Output the (X, Y) coordinate of the center of the cell containing the given text.  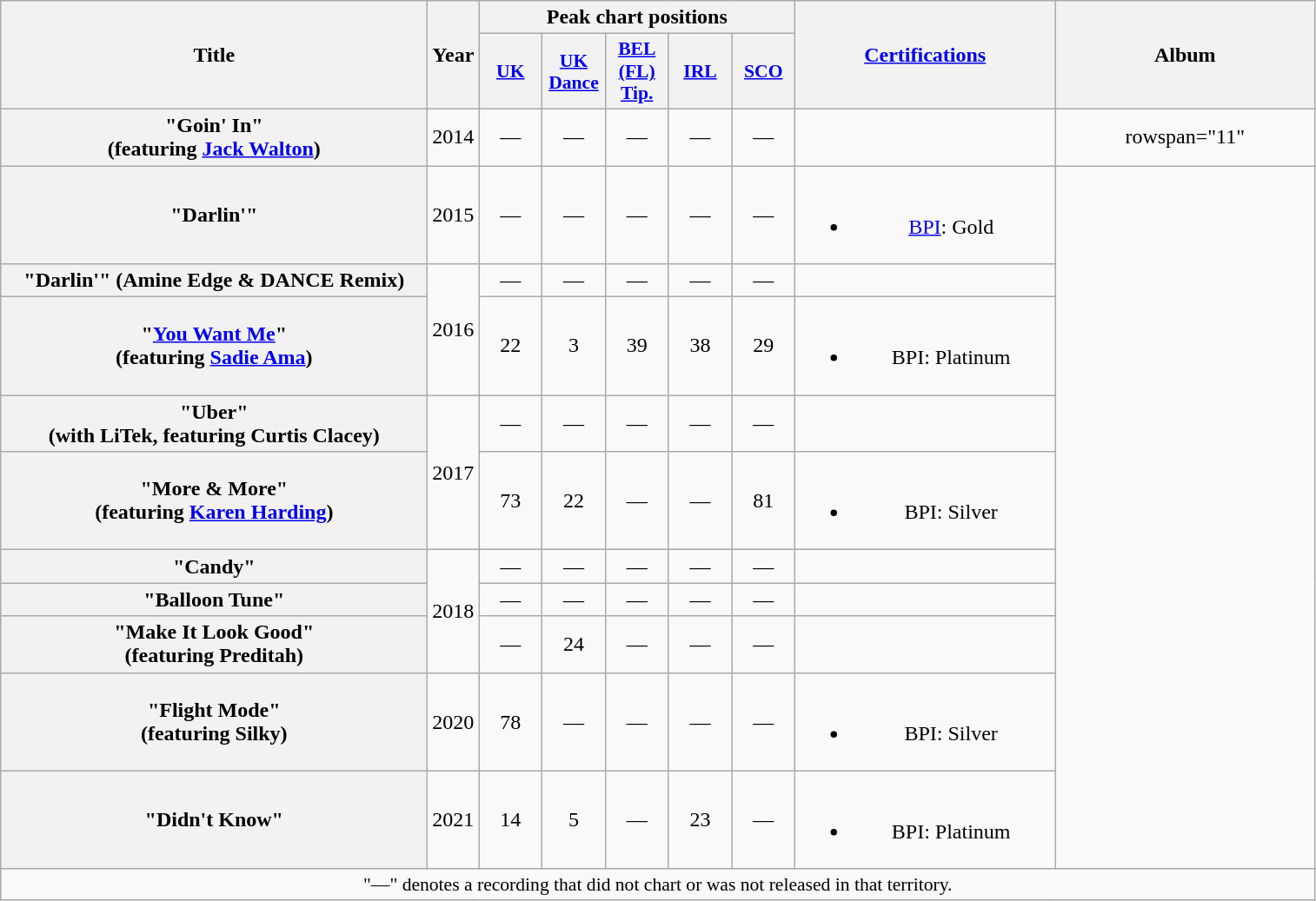
rowspan="11" (1186, 137)
Album (1186, 56)
38 (701, 346)
"You Want Me"(featuring Sadie Ama) (214, 346)
"Flight Mode"(featuring Silky) (214, 721)
Certifications (925, 56)
UK (511, 71)
"Darlin'" (214, 214)
Peak chart positions (637, 17)
IRL (701, 71)
24 (574, 645)
73 (511, 500)
BPI: Gold (925, 214)
"Make It Look Good"(featuring Preditah) (214, 645)
"—" denotes a recording that did not chart or was not released in that territory. (658, 884)
2015 (454, 214)
BEL(FL)Tip. (636, 71)
"Candy" (214, 566)
39 (636, 346)
3 (574, 346)
"Didn't Know" (214, 820)
2014 (454, 137)
23 (701, 820)
2016 (454, 330)
78 (511, 721)
SCO (763, 71)
2017 (454, 473)
"Uber"(with LiTek, featuring Curtis Clacey) (214, 424)
2021 (454, 820)
"Darlin'" (Amine Edge & DANCE Remix) (214, 281)
"More & More"(featuring Karen Harding) (214, 500)
"Balloon Tune" (214, 600)
81 (763, 500)
2018 (454, 612)
29 (763, 346)
2020 (454, 721)
Title (214, 56)
5 (574, 820)
"Goin' In"(featuring Jack Walton) (214, 137)
14 (511, 820)
Year (454, 56)
UKDance (574, 71)
